Return [x, y] of the center of cell containing provided text 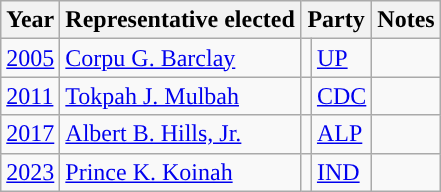
Prince K. Koinah [180, 172]
Party [336, 20]
IND [341, 172]
Corpu G. Barclay [180, 58]
2011 [30, 96]
Representative elected [180, 20]
Albert B. Hills, Jr. [180, 134]
Notes [406, 20]
2005 [30, 58]
2023 [30, 172]
Year [30, 20]
ALP [341, 134]
UP [341, 58]
2017 [30, 134]
CDC [341, 96]
Tokpah J. Mulbah [180, 96]
